Return [x, y] of the center of cell containing provided text 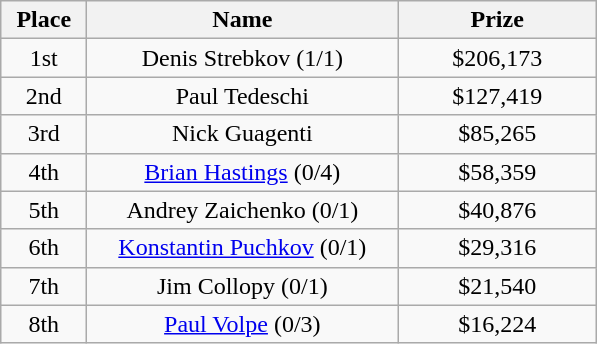
1st [44, 58]
Prize [498, 20]
4th [44, 172]
Brian Hastings (0/4) [242, 172]
$206,173 [498, 58]
$40,876 [498, 210]
$127,419 [498, 96]
7th [44, 286]
3rd [44, 134]
$16,224 [498, 324]
5th [44, 210]
Nick Guagenti [242, 134]
Denis Strebkov (1/1) [242, 58]
Name [242, 20]
Jim Collopy (0/1) [242, 286]
$85,265 [498, 134]
2nd [44, 96]
Andrey Zaichenko (0/1) [242, 210]
6th [44, 248]
Place [44, 20]
8th [44, 324]
$58,359 [498, 172]
Paul Tedeschi [242, 96]
Paul Volpe (0/3) [242, 324]
$29,316 [498, 248]
$21,540 [498, 286]
Konstantin Puchkov (0/1) [242, 248]
